Search for the cell housing the specified text and yield its [X, Y] center coordinate. 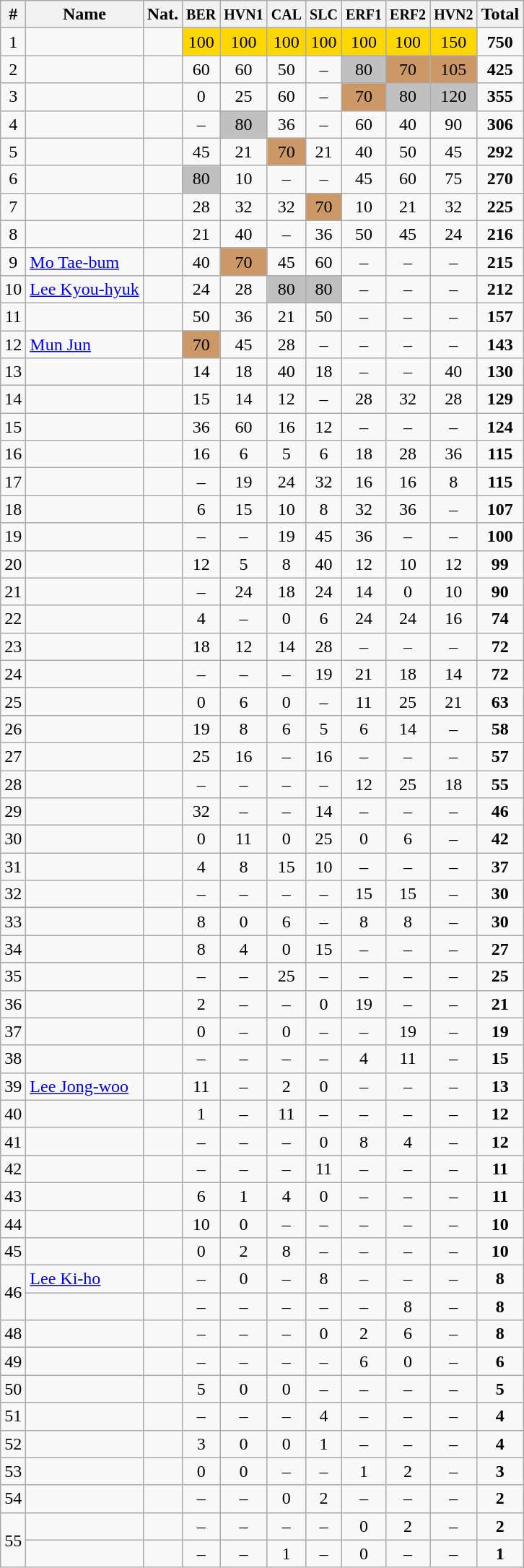
130 [500, 372]
41 [13, 1141]
57 [500, 756]
63 [500, 701]
58 [500, 729]
225 [500, 207]
215 [500, 261]
306 [500, 124]
129 [500, 399]
355 [500, 97]
53 [13, 1471]
Total [500, 14]
150 [454, 42]
Mo Tae-bum [84, 261]
124 [500, 427]
270 [500, 179]
35 [13, 976]
HVN1 [244, 14]
HVN2 [454, 14]
51 [13, 1416]
Lee Kyou-hyuk [84, 289]
29 [13, 812]
33 [13, 922]
Name [84, 14]
143 [500, 345]
BER [201, 14]
26 [13, 729]
# [13, 14]
38 [13, 1059]
CAL [286, 14]
75 [454, 179]
48 [13, 1334]
105 [454, 69]
Lee Jong-woo [84, 1086]
212 [500, 289]
Mun Jun [84, 345]
39 [13, 1086]
ERF1 [364, 14]
31 [13, 867]
7 [13, 207]
Nat. [162, 14]
750 [500, 42]
22 [13, 619]
9 [13, 261]
157 [500, 316]
425 [500, 69]
52 [13, 1444]
292 [500, 152]
23 [13, 646]
20 [13, 564]
99 [500, 564]
ERF2 [409, 14]
49 [13, 1361]
44 [13, 1224]
216 [500, 234]
SLC [324, 14]
43 [13, 1196]
17 [13, 482]
34 [13, 949]
120 [454, 97]
74 [500, 619]
107 [500, 509]
Lee Ki-ho [84, 1279]
54 [13, 1499]
